Search for the cell housing the specified text and yield its (X, Y) center coordinate. 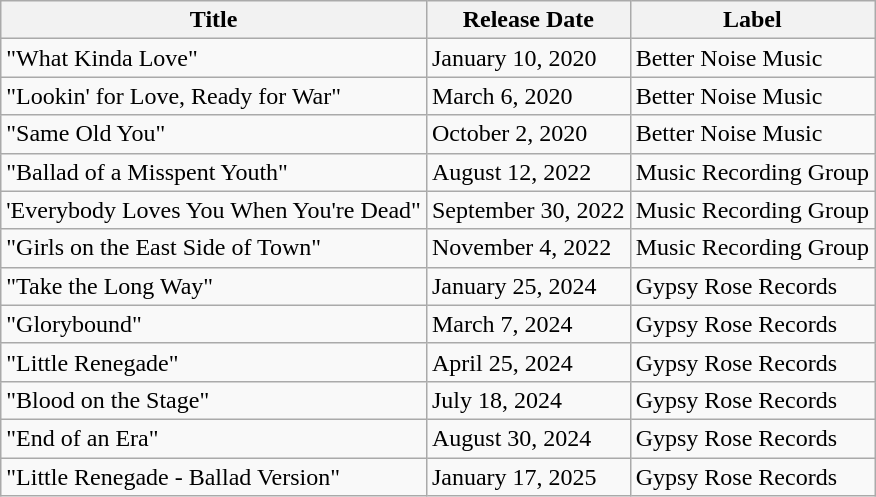
"Blood on the Stage" (214, 400)
October 2, 2020 (528, 134)
Title (214, 20)
March 7, 2024 (528, 324)
September 30, 2022 (528, 210)
"Little Renegade - Ballad Version" (214, 477)
"Lookin' for Love, Ready for War" (214, 96)
November 4, 2022 (528, 248)
'Everybody Loves You When You're Dead" (214, 210)
April 25, 2024 (528, 362)
July 18, 2024 (528, 400)
"Little Renegade" (214, 362)
January 25, 2024 (528, 286)
"End of an Era" (214, 438)
"Girls on the East Side of Town" (214, 248)
"Take the Long Way" (214, 286)
"What Kinda Love" (214, 58)
"Glorybound" (214, 324)
Release Date (528, 20)
March 6, 2020 (528, 96)
"Ballad of a Misspent Youth" (214, 172)
"Same Old You" (214, 134)
Label (752, 20)
January 17, 2025 (528, 477)
August 12, 2022 (528, 172)
August 30, 2024 (528, 438)
January 10, 2020 (528, 58)
